Determine the [X, Y] coordinate at the center of the cell enclosing the given text.  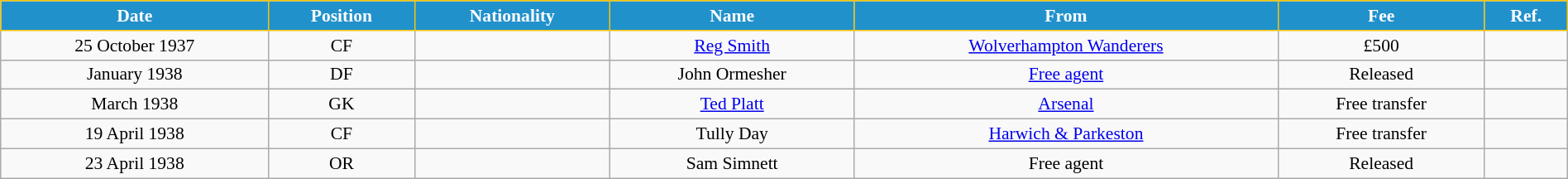
19 April 1938 [135, 134]
Date [135, 16]
John Ormesher [733, 75]
OR [342, 163]
Ted Platt [733, 104]
Reg Smith [733, 46]
Name [733, 16]
DF [342, 75]
Sam Simnett [733, 163]
March 1938 [135, 104]
Fee [1381, 16]
£500 [1381, 46]
25 October 1937 [135, 46]
GK [342, 104]
Wolverhampton Wanderers [1066, 46]
From [1066, 16]
January 1938 [135, 75]
Harwich & Parkeston [1066, 134]
Position [342, 16]
23 April 1938 [135, 163]
Ref. [1526, 16]
Arsenal [1066, 104]
Nationality [512, 16]
Tully Day [733, 134]
